Search for the cell housing the specified text and yield its [x, y] center coordinate. 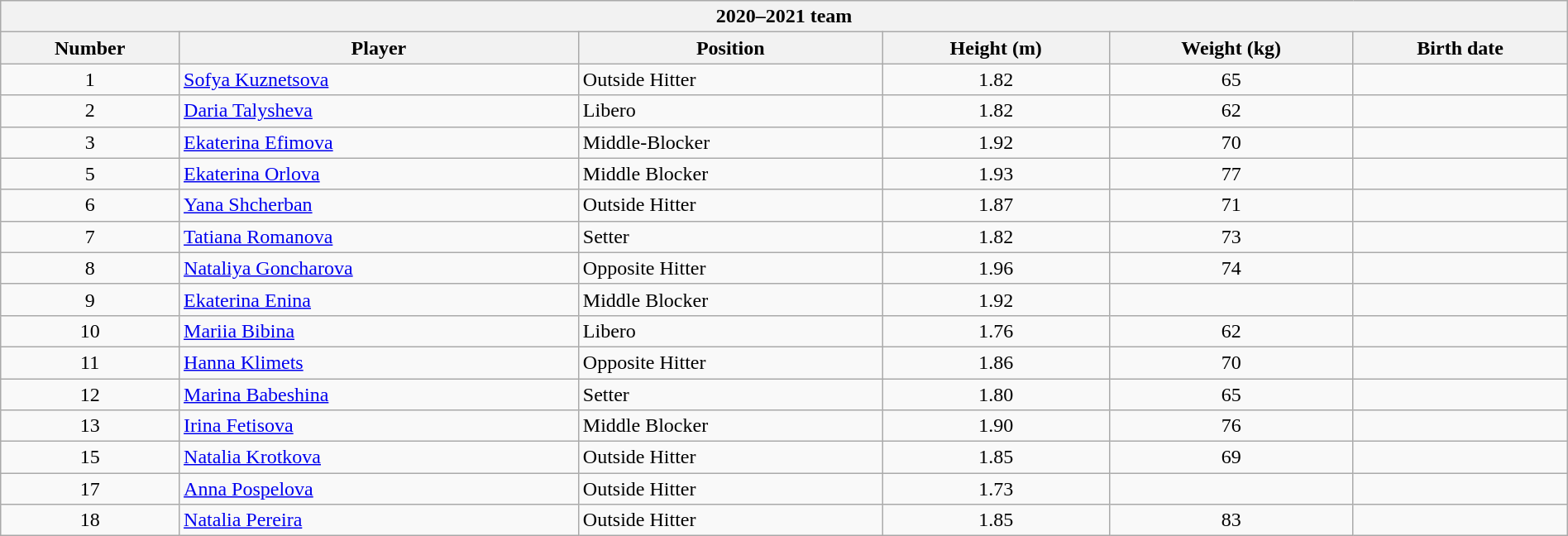
Birth date [1460, 48]
18 [90, 520]
76 [1231, 426]
Ekaterina Orlova [379, 174]
73 [1231, 237]
69 [1231, 457]
15 [90, 457]
Nataliya Goncharova [379, 268]
1.90 [996, 426]
Hanna Klimets [379, 362]
1.87 [996, 205]
8 [90, 268]
1.73 [996, 489]
Sofya Kuznetsova [379, 79]
9 [90, 299]
Height (m) [996, 48]
12 [90, 395]
1.96 [996, 268]
Mariia Bibina [379, 331]
Position [730, 48]
7 [90, 237]
3 [90, 142]
Yana Shcherban [379, 205]
1.93 [996, 174]
83 [1231, 520]
17 [90, 489]
Marina Babeshina [379, 395]
1.86 [996, 362]
Irina Fetisova [379, 426]
1.80 [996, 395]
10 [90, 331]
6 [90, 205]
71 [1231, 205]
2 [90, 111]
Weight (kg) [1231, 48]
Number [90, 48]
Tatiana Romanova [379, 237]
Ekaterina Efimova [379, 142]
1.76 [996, 331]
Natalia Krotkova [379, 457]
74 [1231, 268]
77 [1231, 174]
Player [379, 48]
5 [90, 174]
2020–2021 team [784, 17]
Ekaterina Enina [379, 299]
13 [90, 426]
Middle-Blocker [730, 142]
Natalia Pereira [379, 520]
1 [90, 79]
Anna Pospelova [379, 489]
11 [90, 362]
Daria Talysheva [379, 111]
